Output the [X, Y] coordinate of the center of the cell containing the given text.  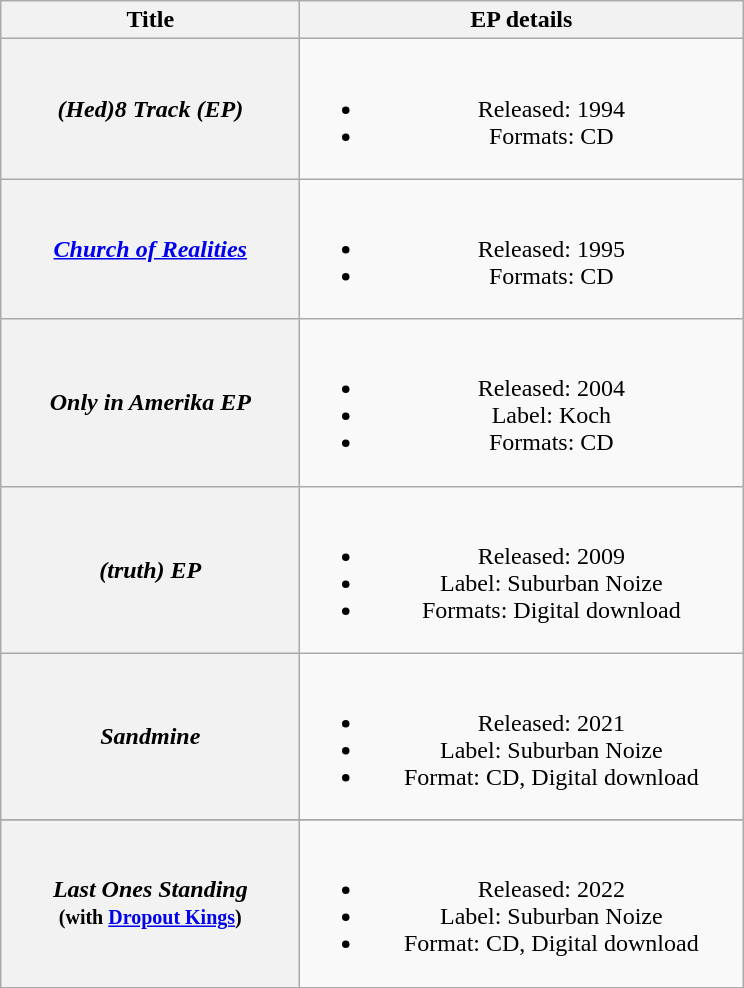
Title [150, 20]
Sandmine [150, 736]
(Hed)8 Track (EP) [150, 109]
Released: 2004Label: KochFormats: CD [522, 402]
Last Ones Standing(with Dropout Kings) [150, 904]
Released: 2022Label: Suburban NoizeFormat: CD, Digital download [522, 904]
Released: 2021Label: Suburban NoizeFormat: CD, Digital download [522, 736]
(truth) EP [150, 570]
Only in Amerika EP [150, 402]
Released: 2009Label: Suburban NoizeFormats: Digital download [522, 570]
Church of Realities [150, 249]
Released: 1994Formats: CD [522, 109]
EP details [522, 20]
Released: 1995Formats: CD [522, 249]
